From the cell containing the given text, extract its center point as [X, Y] coordinate. 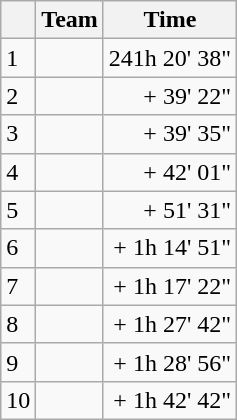
9 [18, 362]
Team [70, 20]
+ 1h 42' 42" [170, 400]
+ 39' 22" [170, 96]
6 [18, 248]
241h 20' 38" [170, 58]
+ 51' 31" [170, 210]
8 [18, 324]
+ 1h 27' 42" [170, 324]
2 [18, 96]
+ 39' 35" [170, 134]
10 [18, 400]
3 [18, 134]
+ 42' 01" [170, 172]
1 [18, 58]
5 [18, 210]
+ 1h 17' 22" [170, 286]
+ 1h 14' 51" [170, 248]
+ 1h 28' 56" [170, 362]
7 [18, 286]
Time [170, 20]
4 [18, 172]
